Determine the (x, y) coordinate at the center of the cell enclosing the given text.  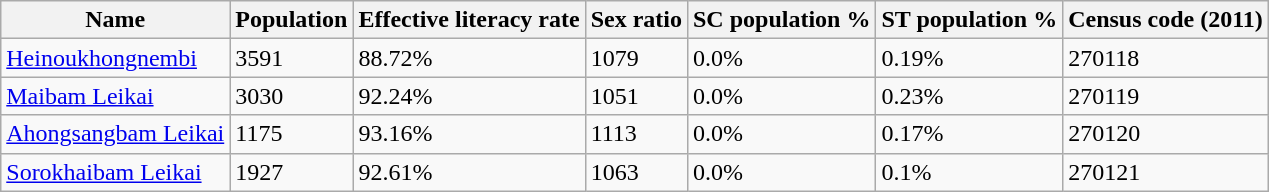
1113 (636, 134)
1079 (636, 58)
SC population % (781, 20)
Sorokhaibam Leikai (116, 172)
0.23% (970, 96)
1927 (292, 172)
3591 (292, 58)
1175 (292, 134)
Effective literacy rate (469, 20)
3030 (292, 96)
270119 (1166, 96)
270120 (1166, 134)
Sex ratio (636, 20)
88.72% (469, 58)
Name (116, 20)
92.24% (469, 96)
0.1% (970, 172)
270121 (1166, 172)
Heinoukhongnembi (116, 58)
1051 (636, 96)
270118 (1166, 58)
ST population % (970, 20)
Maibam Leikai (116, 96)
92.61% (469, 172)
1063 (636, 172)
Census code (2011) (1166, 20)
Population (292, 20)
0.19% (970, 58)
0.17% (970, 134)
93.16% (469, 134)
Ahongsangbam Leikai (116, 134)
